Pinpoint the cell where the given text exists, returning its [x, y] midpoint coordinate. 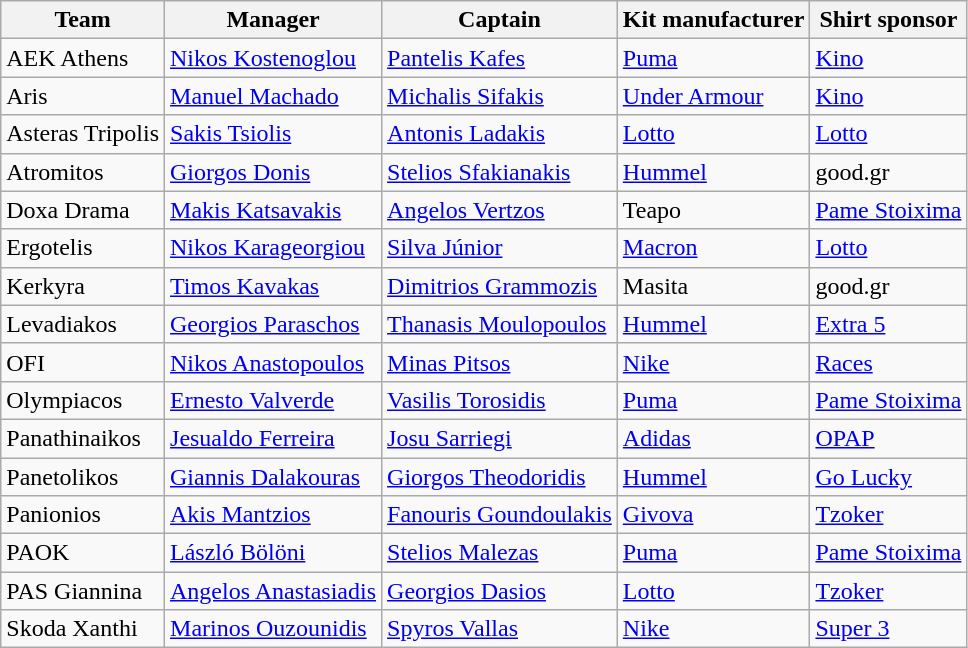
Team [83, 20]
OPAP [888, 438]
Kerkyra [83, 286]
Teapo [714, 210]
AEK Athens [83, 58]
Giorgos Donis [274, 172]
Antonis Ladakis [500, 134]
Ernesto Valverde [274, 400]
Akis Mantzios [274, 515]
Panathinaikos [83, 438]
Timos Kavakas [274, 286]
Captain [500, 20]
Super 3 [888, 629]
Skoda Xanthi [83, 629]
Masita [714, 286]
Marinos Ouzounidis [274, 629]
Pantelis Kafes [500, 58]
Go Lucky [888, 477]
PAS Giannina [83, 591]
Fanouris Goundoulakis [500, 515]
Giannis Dalakouras [274, 477]
Ergotelis [83, 248]
Jesualdo Ferreira [274, 438]
Macron [714, 248]
Manager [274, 20]
Thanasis Moulopoulos [500, 324]
Levadiakos [83, 324]
Angelos Anastasiadis [274, 591]
Georgios Dasios [500, 591]
Dimitrios Grammozis [500, 286]
Michalis Sifakis [500, 96]
Manuel Machado [274, 96]
Adidas [714, 438]
Sakis Tsiolis [274, 134]
Giorgos Theodoridis [500, 477]
Stelios Malezas [500, 553]
Races [888, 362]
Extra 5 [888, 324]
Givova [714, 515]
Georgios Paraschos [274, 324]
Nikos Anastopoulos [274, 362]
Kit manufacturer [714, 20]
Spyros Vallas [500, 629]
Panetolikos [83, 477]
Makis Katsavakis [274, 210]
Silva Júnior [500, 248]
Minas Pitsos [500, 362]
Atromitos [83, 172]
Aris [83, 96]
Vasilis Torosidis [500, 400]
Josu Sarriegi [500, 438]
Nikos Kostenoglou [274, 58]
OFI [83, 362]
Angelos Vertzos [500, 210]
Shirt sponsor [888, 20]
PAOK [83, 553]
Olympiacos [83, 400]
Asteras Tripolis [83, 134]
Panionios [83, 515]
Stelios Sfakianakis [500, 172]
Doxa Drama [83, 210]
László Bölöni [274, 553]
Nikos Karageorgiou [274, 248]
Under Armour [714, 96]
